Pinpoint the cell where the given text exists, returning its [x, y] midpoint coordinate. 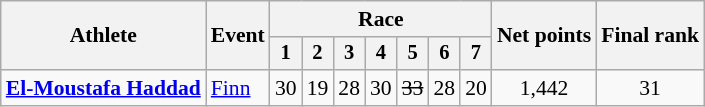
7 [476, 54]
Event [238, 36]
19 [318, 88]
1 [286, 54]
Race [381, 19]
5 [413, 54]
Finn [238, 88]
20 [476, 88]
6 [444, 54]
1,442 [544, 88]
2 [318, 54]
4 [381, 54]
Net points [544, 36]
3 [349, 54]
Final rank [650, 36]
Athlete [104, 36]
El-Moustafa Haddad [104, 88]
31 [650, 88]
33 [413, 88]
